Locate the cell with the specified text and output its (x, y) center coordinate. 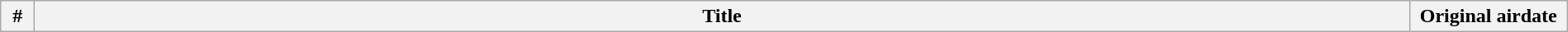
Title (722, 16)
Original airdate (1489, 16)
# (18, 16)
